Identify which cell holds the provided text, then report its [X, Y] central coordinate. 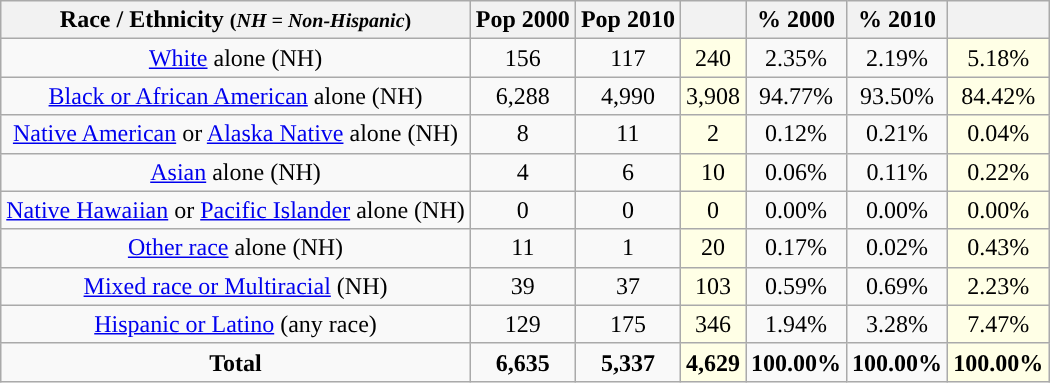
39 [522, 286]
240 [712, 58]
2 [712, 134]
3.28% [898, 324]
7.47% [998, 324]
3,908 [712, 96]
% 2000 [796, 20]
94.77% [796, 96]
20 [712, 248]
84.42% [998, 96]
0.22% [998, 172]
Hispanic or Latino (any race) [236, 324]
2.23% [998, 286]
Pop 2010 [628, 20]
0.04% [998, 134]
175 [628, 324]
6 [628, 172]
4 [522, 172]
Other race alone (NH) [236, 248]
1 [628, 248]
Asian alone (NH) [236, 172]
% 2010 [898, 20]
0.12% [796, 134]
2.19% [898, 58]
Pop 2000 [522, 20]
Black or African American alone (NH) [236, 96]
117 [628, 58]
156 [522, 58]
Native Hawaiian or Pacific Islander alone (NH) [236, 210]
2.35% [796, 58]
346 [712, 324]
0.11% [898, 172]
37 [628, 286]
10 [712, 172]
6,635 [522, 362]
Native American or Alaska Native alone (NH) [236, 134]
6,288 [522, 96]
5,337 [628, 362]
0.02% [898, 248]
Total [236, 362]
129 [522, 324]
93.50% [898, 96]
4,990 [628, 96]
0.59% [796, 286]
White alone (NH) [236, 58]
8 [522, 134]
0.69% [898, 286]
0.17% [796, 248]
1.94% [796, 324]
0.06% [796, 172]
Race / Ethnicity (NH = Non-Hispanic) [236, 20]
0.43% [998, 248]
Mixed race or Multiracial (NH) [236, 286]
0.21% [898, 134]
103 [712, 286]
5.18% [998, 58]
4,629 [712, 362]
